Determine the [X, Y] coordinate at the center of the cell enclosing the given text.  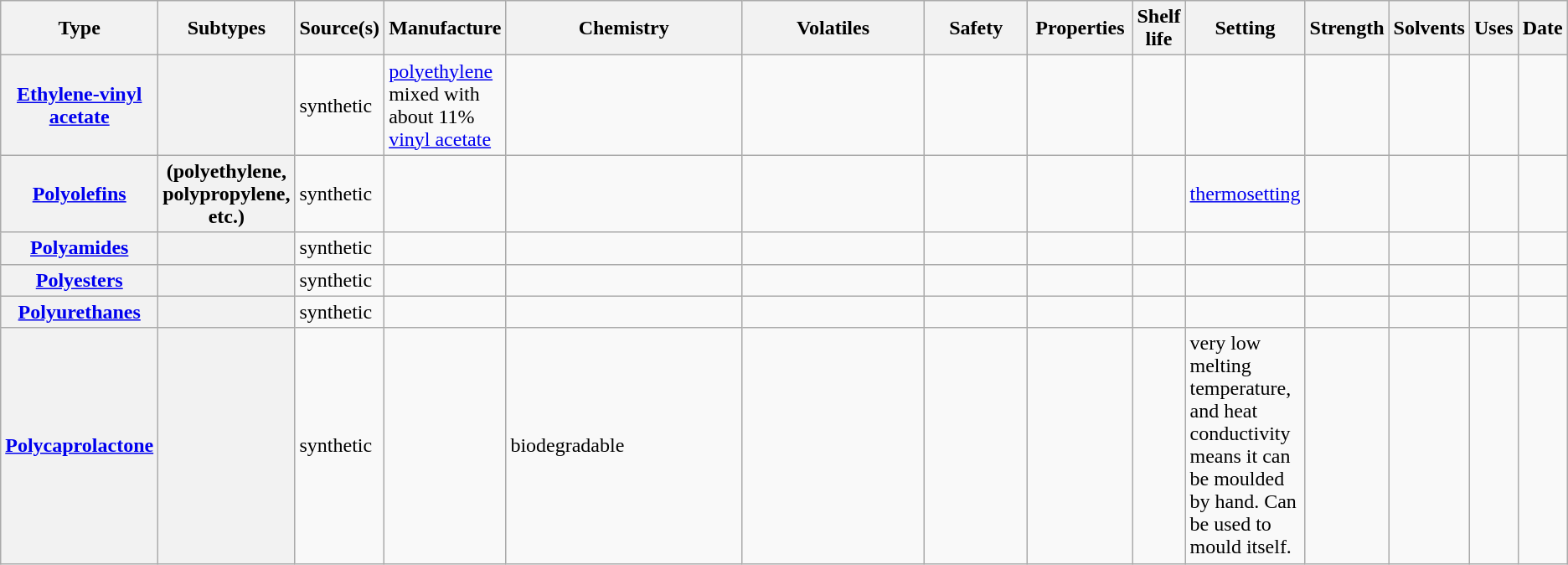
Ethylene-vinyl acetate [80, 106]
Polyesters [80, 280]
Date [1543, 29]
Setting [1245, 29]
Solvents [1429, 29]
Manufacture [446, 29]
thermosetting [1245, 194]
Type [80, 29]
Chemistry [624, 29]
Polycaprolactone [80, 446]
Source(s) [340, 29]
biodegradable [624, 446]
(polyethylene, polypropylene, etc.) [226, 194]
Shelf life [1159, 29]
Strength [1347, 29]
Uses [1493, 29]
Properties [1081, 29]
Polyamides [80, 248]
Subtypes [226, 29]
Volatiles [833, 29]
polyethylene mixed with about 11% vinyl acetate [446, 106]
Safety [975, 29]
very low melting temperature, and heat conductivity means it can be moulded by hand. Can be used to mould itself. [1245, 446]
Polyolefins [80, 194]
Polyurethanes [80, 312]
